Determine the (x, y) coordinate at the center of the cell enclosing the given text.  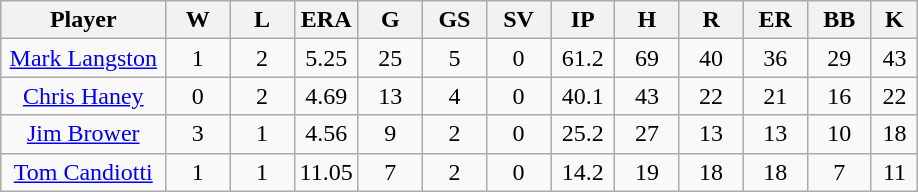
R (711, 20)
4 (454, 96)
4.56 (326, 134)
GS (454, 20)
11.05 (326, 172)
G (390, 20)
14.2 (583, 172)
Mark Langston (84, 58)
K (894, 20)
19 (647, 172)
25.2 (583, 134)
27 (647, 134)
5.25 (326, 58)
61.2 (583, 58)
25 (390, 58)
SV (519, 20)
ERA (326, 20)
9 (390, 134)
3 (198, 134)
Chris Haney (84, 96)
10 (839, 134)
ER (775, 20)
16 (839, 96)
40 (711, 58)
BB (839, 20)
L (262, 20)
W (198, 20)
36 (775, 58)
40.1 (583, 96)
5 (454, 58)
21 (775, 96)
29 (839, 58)
Player (84, 20)
Jim Brower (84, 134)
69 (647, 58)
4.69 (326, 96)
Tom Candiotti (84, 172)
IP (583, 20)
11 (894, 172)
H (647, 20)
